For the text-containing cell, return its midpoint in (x, y) coordinate format. 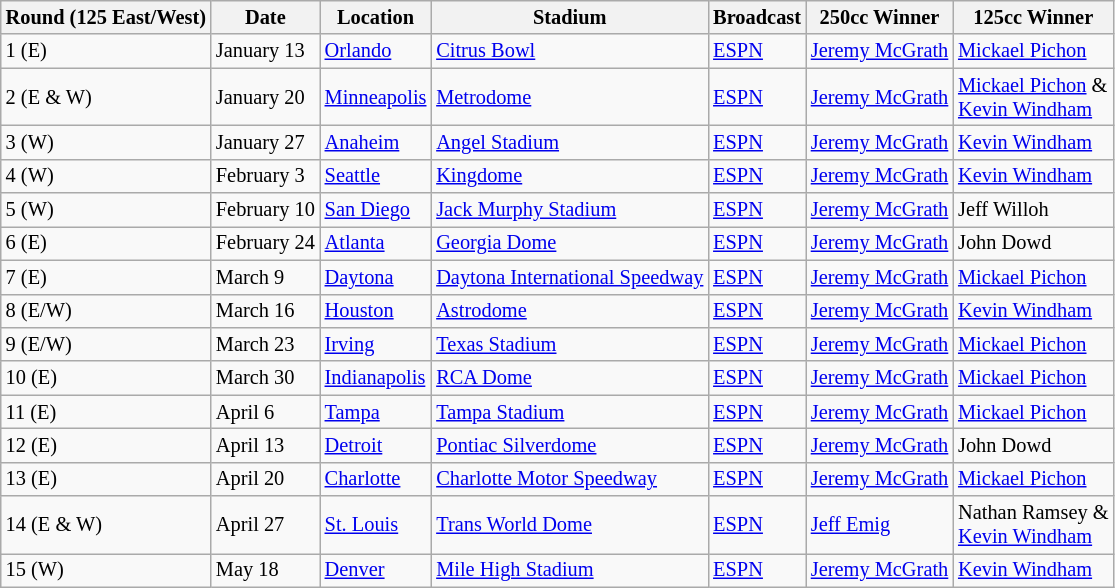
January 27 (266, 142)
March 23 (266, 344)
April 6 (266, 412)
May 18 (266, 570)
Daytona (376, 277)
Pontiac Silverdome (570, 445)
Minneapolis (376, 97)
Daytona International Speedway (570, 277)
St. Louis (376, 525)
Indianapolis (376, 378)
Texas Stadium (570, 344)
Stadium (570, 17)
Detroit (376, 445)
Angel Stadium (570, 142)
Jeff Willoh (1033, 210)
Trans World Dome (570, 525)
Date (266, 17)
Broadcast (757, 17)
13 (E) (106, 479)
15 (W) (106, 570)
5 (W) (106, 210)
Mickael Pichon & Kevin Windham (1033, 97)
March 16 (266, 311)
Location (376, 17)
Seattle (376, 176)
San Diego (376, 210)
Atlanta (376, 243)
2 (E & W) (106, 97)
125cc Winner (1033, 17)
4 (W) (106, 176)
Nathan Ramsey & Kevin Windham (1033, 525)
Metrodome (570, 97)
6 (E) (106, 243)
Astrodome (570, 311)
250cc Winner (880, 17)
Denver (376, 570)
11 (E) (106, 412)
RCA Dome (570, 378)
Mile High Stadium (570, 570)
February 24 (266, 243)
April 13 (266, 445)
14 (E & W) (106, 525)
Jeff Emig (880, 525)
Charlotte Motor Speedway (570, 479)
3 (W) (106, 142)
Anaheim (376, 142)
Irving (376, 344)
Jack Murphy Stadium (570, 210)
8 (E/W) (106, 311)
Kingdome (570, 176)
April 20 (266, 479)
Tampa Stadium (570, 412)
Tampa (376, 412)
9 (E/W) (106, 344)
Orlando (376, 51)
Citrus Bowl (570, 51)
March 9 (266, 277)
March 30 (266, 378)
Houston (376, 311)
7 (E) (106, 277)
February 3 (266, 176)
January 13 (266, 51)
12 (E) (106, 445)
Charlotte (376, 479)
January 20 (266, 97)
Georgia Dome (570, 243)
April 27 (266, 525)
Round (125 East/West) (106, 17)
1 (E) (106, 51)
February 10 (266, 210)
10 (E) (106, 378)
